Output the [x, y] coordinate of the center of the cell containing the given text.  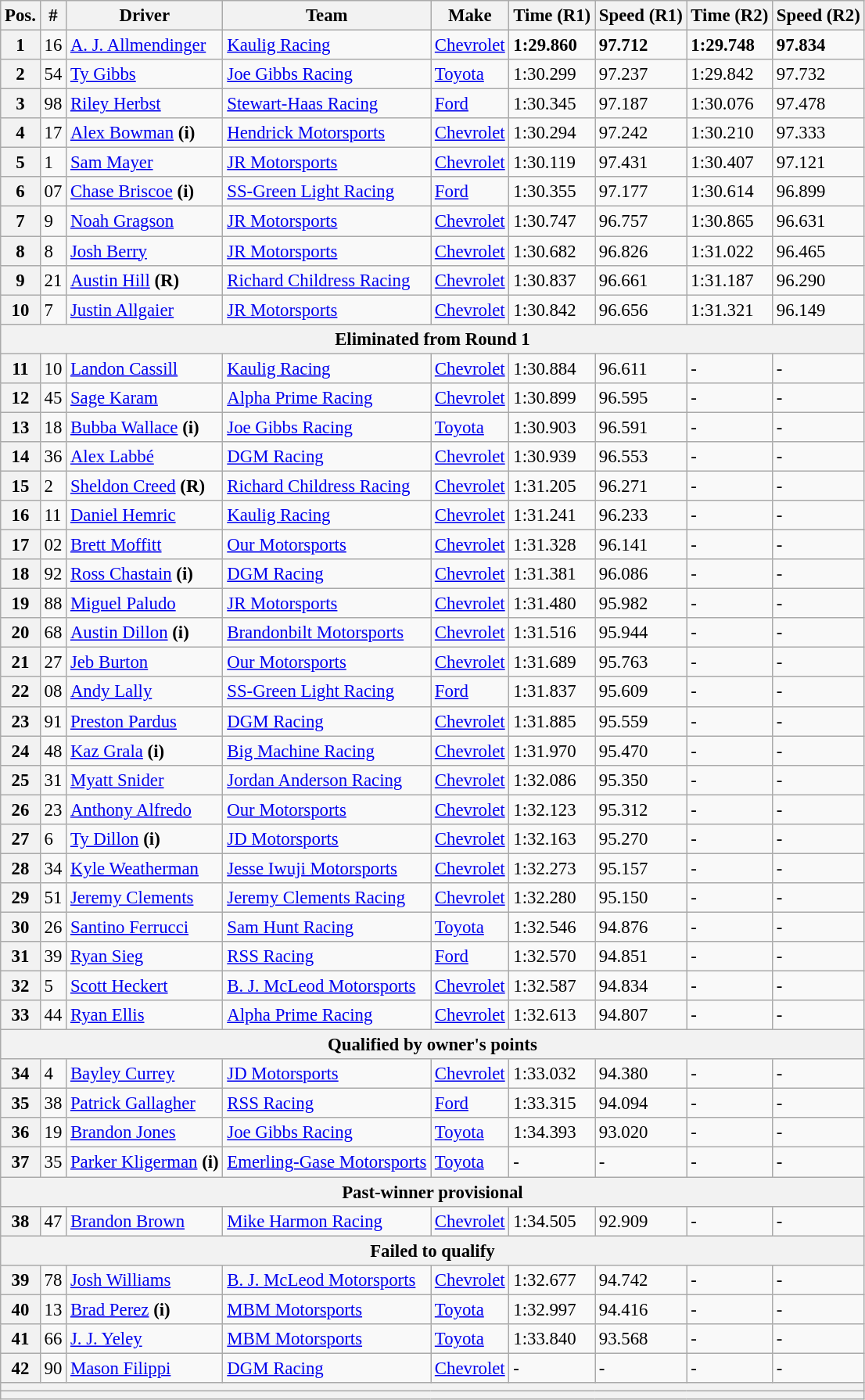
32 [20, 986]
95.763 [641, 662]
1:30.299 [552, 74]
94.834 [641, 986]
1:32.997 [552, 1309]
95.270 [641, 839]
1:30.614 [730, 192]
96.141 [641, 545]
Brandonbilt Motorsports [327, 633]
1:31.321 [730, 310]
1:33.840 [552, 1339]
96.757 [641, 221]
44 [53, 1015]
Andy Lally [145, 692]
96.826 [641, 251]
Qualified by owner's points [432, 1045]
1:31.381 [552, 574]
Bubba Wallace (i) [145, 427]
Jeremy Clements Racing [327, 898]
Brandon Jones [145, 1133]
97.177 [641, 192]
Sage Karam [145, 398]
# [53, 16]
Make [470, 16]
40 [20, 1309]
1:30.837 [552, 280]
94.094 [641, 1104]
1:30.903 [552, 427]
95.944 [641, 633]
1:30.865 [730, 221]
Brad Perez (i) [145, 1309]
94.380 [641, 1074]
24 [20, 751]
96.611 [641, 368]
Ryan Sieg [145, 957]
97.187 [641, 104]
1:31.187 [730, 280]
96.290 [819, 280]
92.909 [641, 1221]
Austin Hill (R) [145, 280]
1:34.393 [552, 1133]
94.416 [641, 1309]
08 [53, 692]
37 [20, 1162]
Brett Moffitt [145, 545]
14 [20, 457]
1:34.505 [552, 1221]
Jordan Anderson Racing [327, 780]
1:29.748 [730, 45]
1:31.241 [552, 515]
Ross Chastain (i) [145, 574]
1:32.086 [552, 780]
Bayley Currey [145, 1074]
Speed (R2) [819, 16]
96.631 [819, 221]
88 [53, 604]
45 [53, 398]
28 [20, 868]
1:30.210 [730, 133]
97.242 [641, 133]
96.465 [819, 251]
Austin Dillon (i) [145, 633]
78 [53, 1280]
47 [53, 1221]
1:31.480 [552, 604]
96.086 [641, 574]
29 [20, 898]
93.568 [641, 1339]
Myatt Snider [145, 780]
Noah Gragson [145, 221]
Hendrick Motorsports [327, 133]
1:30.939 [552, 457]
Jeb Burton [145, 662]
1:30.747 [552, 221]
1:30.355 [552, 192]
Eliminated from Round 1 [432, 339]
96.271 [641, 486]
1:30.345 [552, 104]
95.312 [641, 809]
1:32.123 [552, 809]
J. J. Yeley [145, 1339]
Mason Filippi [145, 1368]
07 [53, 192]
1:32.280 [552, 898]
Failed to qualify [432, 1251]
96.899 [819, 192]
96.553 [641, 457]
1:31.328 [552, 545]
1:30.119 [552, 163]
Anthony Alfredo [145, 809]
94.742 [641, 1280]
1:32.570 [552, 957]
48 [53, 751]
Parker Kligerman (i) [145, 1162]
93.020 [641, 1133]
1:31.022 [730, 251]
1:32.546 [552, 927]
Time (R2) [730, 16]
Big Machine Racing [327, 751]
95.609 [641, 692]
1:30.076 [730, 104]
Time (R1) [552, 16]
66 [53, 1339]
1:32.587 [552, 986]
1:33.315 [552, 1104]
1:31.516 [552, 633]
Daniel Hemric [145, 515]
90 [53, 1368]
1:30.407 [730, 163]
Jesse Iwuji Motorsports [327, 868]
1:32.677 [552, 1280]
1:32.273 [552, 868]
33 [20, 1015]
15 [20, 486]
97.478 [819, 104]
1:31.689 [552, 662]
02 [53, 545]
Scott Heckert [145, 986]
97.712 [641, 45]
1:31.837 [552, 692]
Team [327, 16]
97.237 [641, 74]
Speed (R1) [641, 16]
12 [20, 398]
Sam Hunt Racing [327, 927]
20 [20, 633]
Ty Gibbs [145, 74]
95.350 [641, 780]
1:31.970 [552, 751]
91 [53, 721]
97.333 [819, 133]
Riley Herbst [145, 104]
54 [53, 74]
3 [20, 104]
1:32.163 [552, 839]
Brandon Brown [145, 1221]
97.431 [641, 163]
51 [53, 898]
1:29.842 [730, 74]
96.661 [641, 280]
Josh Williams [145, 1280]
1:33.032 [552, 1074]
96.595 [641, 398]
97.834 [819, 45]
94.851 [641, 957]
95.157 [641, 868]
68 [53, 633]
Preston Pardus [145, 721]
Alex Bowman (i) [145, 133]
Ryan Ellis [145, 1015]
Landon Cassill [145, 368]
96.233 [641, 515]
Pos. [20, 16]
30 [20, 927]
Josh Berry [145, 251]
25 [20, 780]
Kaz Grala (i) [145, 751]
95.559 [641, 721]
94.876 [641, 927]
Alex Labbé [145, 457]
96.656 [641, 310]
Justin Allgaier [145, 310]
Sam Mayer [145, 163]
96.591 [641, 427]
94.807 [641, 1015]
1:30.842 [552, 310]
Jeremy Clements [145, 898]
97.121 [819, 163]
95.150 [641, 898]
Santino Ferrucci [145, 927]
92 [53, 574]
Stewart-Haas Racing [327, 104]
A. J. Allmendinger [145, 45]
Sheldon Creed (R) [145, 486]
1:31.205 [552, 486]
Kyle Weatherman [145, 868]
Ty Dillon (i) [145, 839]
96.149 [819, 310]
98 [53, 104]
1:30.899 [552, 398]
95.982 [641, 604]
Mike Harmon Racing [327, 1221]
1:30.294 [552, 133]
Miguel Paludo [145, 604]
Past-winner provisional [432, 1192]
41 [20, 1339]
95.470 [641, 751]
Driver [145, 16]
1:32.613 [552, 1015]
22 [20, 692]
1:29.860 [552, 45]
1:31.885 [552, 721]
Emerling-Gase Motorsports [327, 1162]
Chase Briscoe (i) [145, 192]
1:30.884 [552, 368]
97.732 [819, 74]
1:30.682 [552, 251]
42 [20, 1368]
Patrick Gallagher [145, 1104]
